Extract the [X, Y] coordinate from the center of the cell holding the provided text.  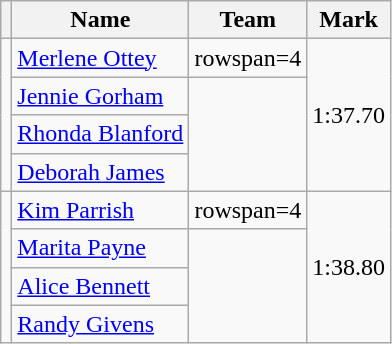
Rhonda Blanford [100, 134]
Name [100, 20]
Jennie Gorham [100, 96]
Randy Givens [100, 324]
Alice Bennett [100, 286]
Team [248, 20]
1:38.80 [349, 267]
Merlene Ottey [100, 58]
Mark [349, 20]
1:37.70 [349, 115]
Kim Parrish [100, 210]
Marita Payne [100, 248]
Deborah James [100, 172]
